Pinpoint the cell where the given text exists, returning its (X, Y) midpoint coordinate. 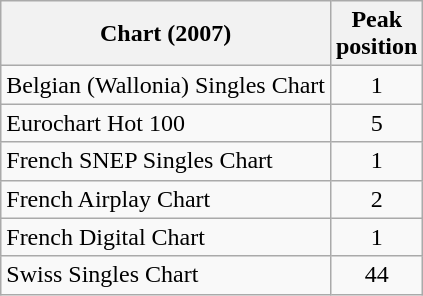
Belgian (Wallonia) Singles Chart (166, 85)
Peakposition (376, 34)
French Digital Chart (166, 237)
Eurochart Hot 100 (166, 123)
44 (376, 275)
French SNEP Singles Chart (166, 161)
Chart (2007) (166, 34)
5 (376, 123)
Swiss Singles Chart (166, 275)
2 (376, 199)
French Airplay Chart (166, 199)
